Provide the (x, y) coordinate of the cell's center where the given text is located.  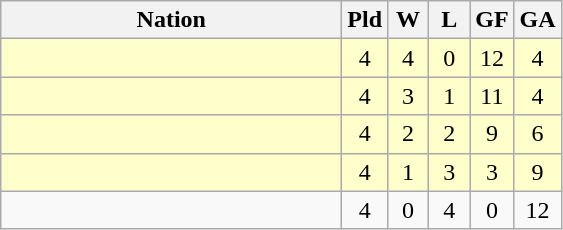
6 (538, 134)
11 (492, 96)
Pld (365, 20)
L (450, 20)
GA (538, 20)
W (408, 20)
Nation (172, 20)
GF (492, 20)
